Provide the (x, y) coordinate of the cell's center where the given text is located.  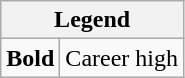
Career high (122, 58)
Legend (92, 20)
Bold (30, 58)
